Return (X, Y) of the center of cell containing provided text 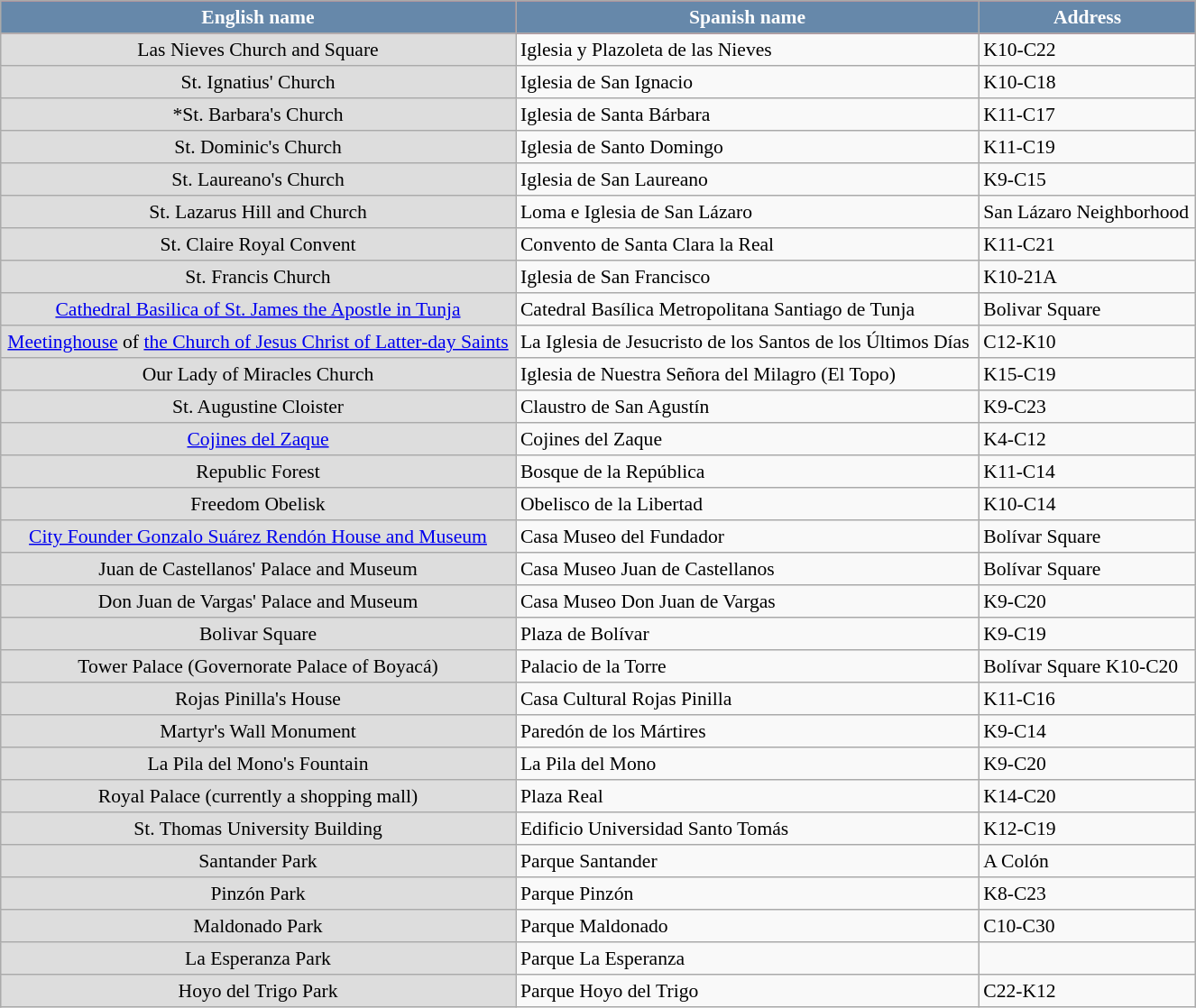
Santander Park (258, 861)
Iglesia de San Francisco (747, 277)
St. Dominic's Church (258, 147)
La Iglesia de Jesucristo de los Santos de los Últimos Días (747, 342)
K4-C12 (1088, 439)
Rojas Pinilla's House (258, 699)
Meetinghouse of the Church of Jesus Christ of Latter-day Saints (258, 342)
San Lázaro Neighborhood (1088, 212)
A Colón (1088, 861)
K9-C19 (1088, 634)
Maldonado Park (258, 926)
K12-C19 (1088, 829)
Parque Pinzón (747, 893)
K9-C23 (1088, 407)
St. Augustine Cloister (258, 407)
Casa Cultural Rojas Pinilla (747, 699)
St. Lazarus Hill and Church (258, 212)
K11-C14 (1088, 472)
La Pila del Mono's Fountain (258, 764)
Royal Palace (currently a shopping mall) (258, 796)
K11-C16 (1088, 699)
Plaza de Bolívar (747, 634)
C12-K10 (1088, 342)
Parque Santander (747, 861)
Martyr's Wall Monument (258, 731)
C10-C30 (1088, 926)
Tower Palace (Governorate Palace of Boyacá) (258, 666)
Casa Museo del Fundador (747, 536)
Iglesia de Nuestra Señora del Milagro (El Topo) (747, 374)
La Esperanza Park (258, 958)
K14-C20 (1088, 796)
Parque Maldonado (747, 926)
Hoyo del Trigo Park (258, 991)
Loma e Iglesia de San Lázaro (747, 212)
Parque Hoyo del Trigo (747, 991)
La Pila del Mono (747, 764)
Iglesia de Santo Domingo (747, 147)
C22-K12 (1088, 991)
Paredón de los Mártires (747, 731)
Plaza Real (747, 796)
*St. Barbara's Church (258, 115)
K15-C19 (1088, 374)
Convento de Santa Clara la Real (747, 244)
Las Nieves Church and Square (258, 50)
K8-C23 (1088, 893)
St. Ignatius' Church (258, 82)
Cathedral Basilica of St. James the Apostle in Tunja (258, 309)
Pinzón Park (258, 893)
Iglesia de San Laureano (747, 179)
K11-C21 (1088, 244)
K9-C14 (1088, 731)
Juan de Castellanos' Palace and Museum (258, 569)
Parque La Esperanza (747, 958)
St. Thomas University Building (258, 829)
K11-C17 (1088, 115)
K9-C15 (1088, 179)
K11-C19 (1088, 147)
Spanish name (747, 17)
Iglesia de Santa Bárbara (747, 115)
Bolívar Square K10-C20 (1088, 666)
K10-C18 (1088, 82)
English name (258, 17)
Edificio Universidad Santo Tomás (747, 829)
Claustro de San Agustín (747, 407)
Our Lady of Miracles Church (258, 374)
St. Claire Royal Convent (258, 244)
K10-C22 (1088, 50)
Catedral Basílica Metropolitana Santiago de Tunja (747, 309)
Casa Museo Juan de Castellanos (747, 569)
Bosque de la República (747, 472)
Casa Museo Don Juan de Vargas (747, 601)
K10-C14 (1088, 504)
Iglesia de San Ignacio (747, 82)
K10-21A (1088, 277)
Don Juan de Vargas' Palace and Museum (258, 601)
Palacio de la Torre (747, 666)
Obelisco de la Libertad (747, 504)
City Founder Gonzalo Suárez Rendón House and Museum (258, 536)
St. Francis Church (258, 277)
St. Laureano's Church (258, 179)
Freedom Obelisk (258, 504)
Republic Forest (258, 472)
Iglesia y Plazoleta de las Nieves (747, 50)
Address (1088, 17)
